Find where the given text appears and provide that cell's center as [X, Y] coordinate. 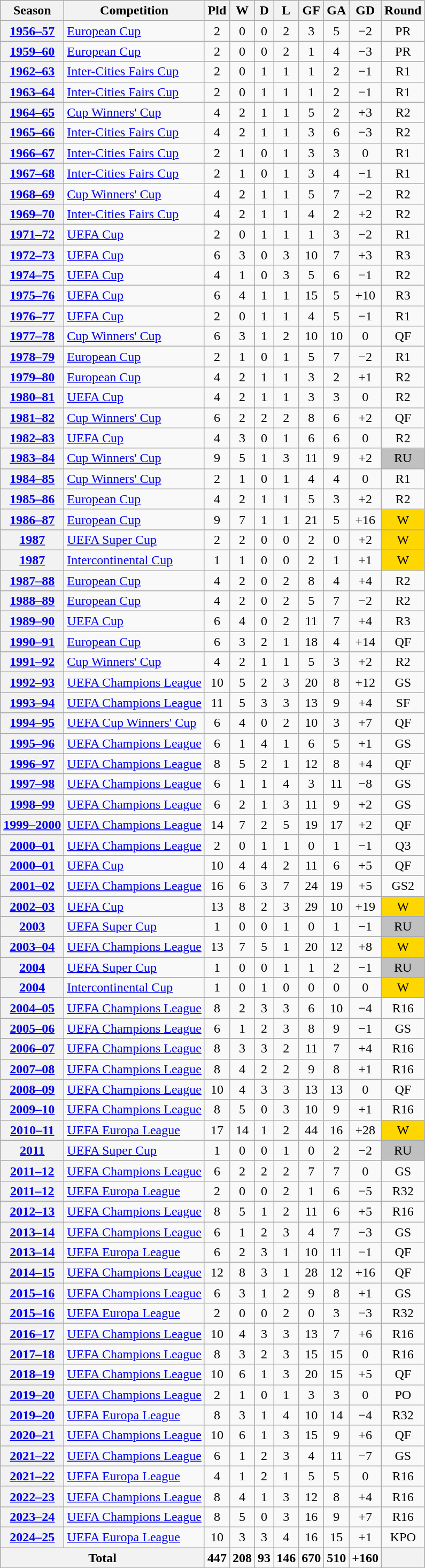
1976–77 [32, 316]
146 [287, 1558]
93 [264, 1558]
29 [311, 906]
1966–67 [32, 153]
1983–84 [32, 458]
510 [337, 1558]
2008–09 [32, 1089]
1980–81 [32, 397]
2022–23 [32, 1496]
−8 [366, 784]
1975–76 [32, 296]
Season [32, 11]
1999–2000 [32, 825]
1989–90 [32, 621]
1984–85 [32, 479]
2020–21 [32, 1435]
+19 [366, 906]
2018–19 [32, 1374]
GD [366, 11]
1968–69 [32, 194]
2023–24 [32, 1517]
1990–91 [32, 642]
1982–83 [32, 438]
2014–15 [32, 1273]
PO [403, 1395]
1964–65 [32, 112]
18 [311, 642]
1986–87 [32, 519]
1997–98 [32, 784]
1987–88 [32, 580]
2016–17 [32, 1334]
1974–75 [32, 275]
1959–60 [32, 51]
1996–97 [32, 764]
+160 [366, 1558]
1995–96 [32, 743]
2017–18 [32, 1354]
2002–03 [32, 906]
2024–25 [32, 1537]
1963–64 [32, 92]
D [264, 11]
SF [403, 703]
−5 [366, 1191]
Round [403, 11]
1993–94 [32, 703]
GF [311, 11]
44 [311, 1130]
Pld [217, 11]
1991–92 [32, 662]
L [287, 11]
+12 [366, 682]
2012–13 [32, 1211]
1971–72 [32, 234]
Q3 [403, 845]
1972–73 [32, 255]
UEFA Cup Winners' Cup [135, 723]
24 [311, 886]
1994–95 [32, 723]
+28 [366, 1130]
21 [311, 519]
1969–70 [32, 214]
GS2 [403, 886]
2006–07 [32, 1049]
1988–89 [32, 601]
2004–05 [32, 1008]
1956–57 [32, 31]
1998–99 [32, 804]
670 [311, 1558]
447 [217, 1558]
2003–04 [32, 947]
GA [337, 11]
+8 [366, 947]
1981–82 [32, 418]
1977–78 [32, 336]
Total [103, 1558]
2010–11 [32, 1130]
2001–02 [32, 886]
208 [242, 1558]
Competition [135, 11]
2011 [32, 1150]
−7 [366, 1456]
1978–79 [32, 357]
1985–86 [32, 499]
28 [311, 1273]
1979–80 [32, 377]
2003 [32, 927]
+10 [366, 296]
2009–10 [32, 1110]
1962–63 [32, 72]
2005–06 [32, 1028]
1967–68 [32, 173]
1992–93 [32, 682]
1965–66 [32, 133]
+14 [366, 642]
KPO [403, 1537]
2007–08 [32, 1069]
